From the cell containing the given text, extract its center point as [X, Y] coordinate. 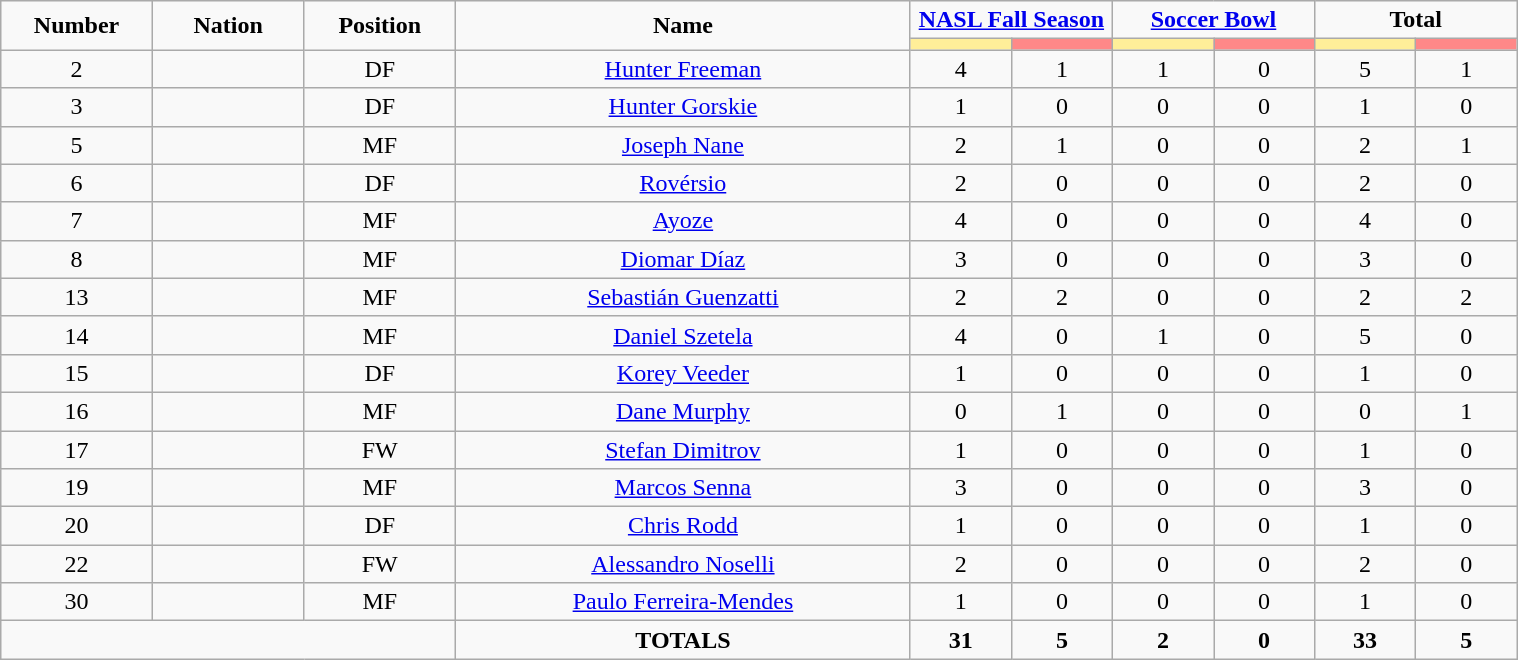
Name [684, 26]
Position [380, 26]
22 [77, 564]
Diomar Díaz [684, 259]
6 [77, 183]
15 [77, 373]
Marcos Senna [684, 488]
33 [1366, 640]
Sebastián Guenzatti [684, 297]
Dane Murphy [684, 411]
8 [77, 259]
Paulo Ferreira-Mendes [684, 602]
13 [77, 297]
16 [77, 411]
Total [1416, 20]
Hunter Freeman [684, 69]
Stefan Dimitrov [684, 449]
Soccer Bowl [1213, 20]
Nation [228, 26]
20 [77, 526]
31 [960, 640]
Alessandro Noselli [684, 564]
19 [77, 488]
Daniel Szetela [684, 335]
30 [77, 602]
Rovérsio [684, 183]
17 [77, 449]
7 [77, 221]
NASL Fall Season [1011, 20]
Hunter Gorskie [684, 107]
TOTALS [684, 640]
14 [77, 335]
Chris Rodd [684, 526]
Ayoze [684, 221]
Korey Veeder [684, 373]
Number [77, 26]
Joseph Nane [684, 145]
